Find where the given text appears and provide that cell's center as (x, y) coordinate. 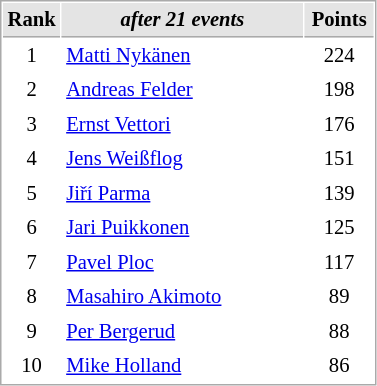
176 (340, 124)
86 (340, 366)
Jens Weißflog (183, 158)
7 (32, 262)
Jari Puikkonen (183, 228)
117 (340, 262)
151 (340, 158)
3 (32, 124)
Andreas Felder (183, 90)
89 (340, 296)
1 (32, 56)
Ernst Vettori (183, 124)
88 (340, 332)
224 (340, 56)
6 (32, 228)
2 (32, 90)
Rank (32, 20)
10 (32, 366)
4 (32, 158)
8 (32, 296)
139 (340, 194)
Matti Nykänen (183, 56)
Per Bergerud (183, 332)
Points (340, 20)
Masahiro Akimoto (183, 296)
9 (32, 332)
5 (32, 194)
Pavel Ploc (183, 262)
Jiří Parma (183, 194)
198 (340, 90)
Mike Holland (183, 366)
125 (340, 228)
after 21 events (183, 20)
